Output the [x, y] coordinate of the center of the cell containing the given text.  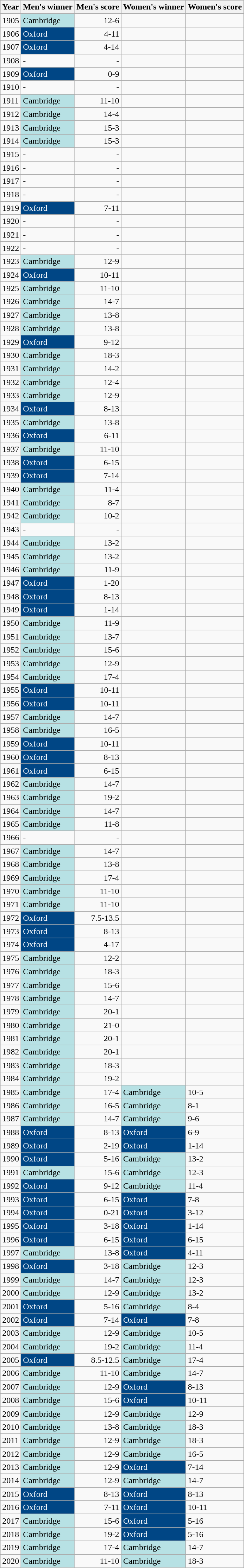
1952 [11, 650]
10-2 [98, 516]
2001 [11, 1306]
1960 [11, 757]
1929 [11, 342]
1983 [11, 1065]
2011 [11, 1440]
1909 [11, 74]
2018 [11, 1534]
1969 [11, 878]
Men's winner [48, 7]
1926 [11, 302]
2017 [11, 1521]
21-0 [98, 1025]
1925 [11, 288]
2019 [11, 1548]
1996 [11, 1239]
1972 [11, 918]
0-21 [98, 1213]
1978 [11, 998]
1959 [11, 744]
1967 [11, 851]
2000 [11, 1293]
1-20 [98, 583]
2013 [11, 1467]
0-9 [98, 74]
Women's winner [154, 7]
1963 [11, 797]
2015 [11, 1494]
1955 [11, 690]
1937 [11, 449]
1975 [11, 958]
4-14 [98, 47]
1988 [11, 1132]
1931 [11, 369]
14-2 [98, 369]
1948 [11, 597]
12-4 [98, 382]
1951 [11, 637]
1998 [11, 1266]
1907 [11, 47]
1981 [11, 1039]
1985 [11, 1092]
1933 [11, 396]
1953 [11, 663]
Women's score [215, 7]
1974 [11, 945]
1989 [11, 1146]
12-2 [98, 958]
2007 [11, 1387]
1939 [11, 476]
2006 [11, 1373]
12-6 [98, 20]
1990 [11, 1159]
1976 [11, 971]
1982 [11, 1052]
1924 [11, 275]
1942 [11, 516]
1945 [11, 556]
1916 [11, 168]
1966 [11, 838]
1940 [11, 489]
1971 [11, 905]
1911 [11, 101]
2020 [11, 1561]
1921 [11, 235]
2010 [11, 1427]
1962 [11, 784]
1973 [11, 931]
6-11 [98, 436]
4-17 [98, 945]
2014 [11, 1481]
9-6 [215, 1119]
1958 [11, 730]
1908 [11, 61]
1935 [11, 422]
1950 [11, 623]
1979 [11, 1012]
1918 [11, 195]
3-12 [215, 1213]
1954 [11, 677]
1912 [11, 114]
1984 [11, 1079]
1943 [11, 529]
8-4 [215, 1306]
1928 [11, 328]
7.5-13.5 [98, 918]
1944 [11, 543]
1919 [11, 208]
11-8 [98, 824]
2009 [11, 1413]
8-1 [215, 1106]
1922 [11, 248]
1905 [11, 20]
1913 [11, 127]
14-4 [98, 114]
2-19 [98, 1146]
6-9 [215, 1132]
1986 [11, 1106]
1970 [11, 891]
1910 [11, 87]
Men's score [98, 7]
2002 [11, 1320]
1997 [11, 1253]
1934 [11, 409]
1927 [11, 315]
1917 [11, 181]
1991 [11, 1172]
1915 [11, 154]
1930 [11, 355]
1977 [11, 985]
1956 [11, 704]
2016 [11, 1507]
1932 [11, 382]
1994 [11, 1213]
1936 [11, 436]
1920 [11, 221]
1941 [11, 503]
2003 [11, 1333]
1961 [11, 770]
1957 [11, 717]
1968 [11, 864]
1999 [11, 1280]
1946 [11, 569]
8.5-12.5 [98, 1360]
2005 [11, 1360]
1906 [11, 34]
Year [11, 7]
8-7 [98, 503]
1992 [11, 1186]
2004 [11, 1347]
13-7 [98, 637]
2012 [11, 1454]
1995 [11, 1226]
1949 [11, 610]
2008 [11, 1400]
1980 [11, 1025]
1993 [11, 1199]
1923 [11, 262]
1938 [11, 462]
1987 [11, 1119]
1947 [11, 583]
1914 [11, 141]
1964 [11, 811]
1965 [11, 824]
